Return [x, y] of the center of cell containing provided text 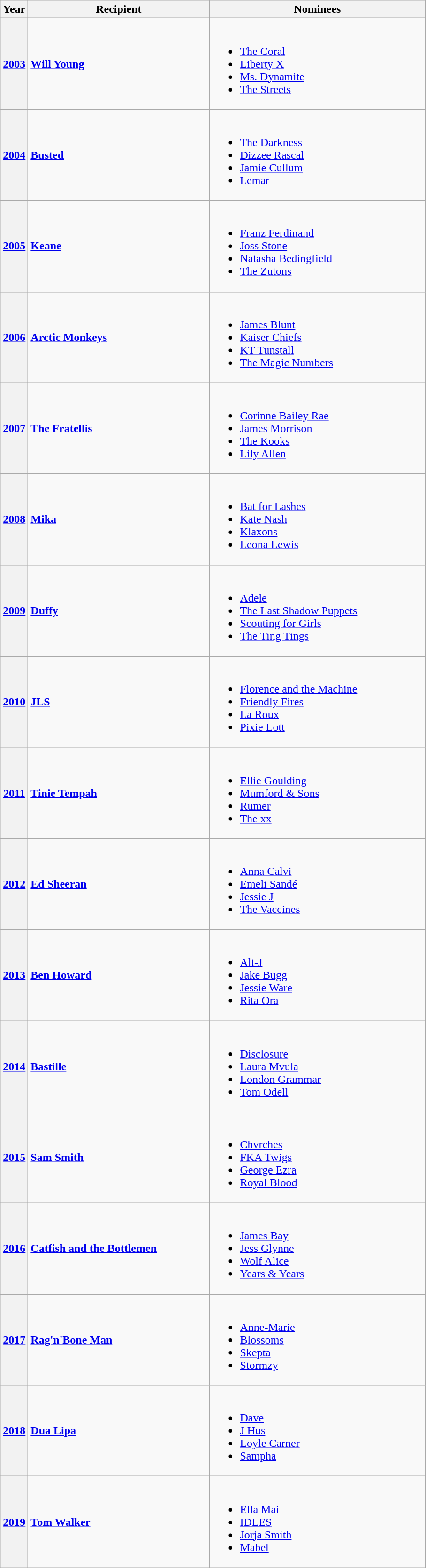
Corinne Bailey RaeJames MorrisonThe KooksLily Allen [317, 428]
2015 [14, 1158]
DaveJ HusLoyle CarnerSampha [317, 1431]
2013 [14, 975]
Nominees [317, 9]
2009 [14, 610]
Recipient [119, 9]
Sam Smith [119, 1158]
Duffy [119, 610]
2008 [14, 519]
Ed Sheeran [119, 884]
Tinie Tempah [119, 793]
2016 [14, 1249]
2017 [14, 1340]
Ellie GouldingMumford & SonsRumerThe xx [317, 793]
AdeleThe Last Shadow PuppetsScouting for GirlsThe Ting Tings [317, 610]
Ella MaiIDLESJorja SmithMabel [317, 1522]
Ben Howard [119, 975]
Arctic Monkeys [119, 337]
Will Young [119, 64]
Anna CalviEmeli SandéJessie JThe Vaccines [317, 884]
The DarknessDizzee RascalJamie CullumLemar [317, 155]
Bat for LashesKate NashKlaxonsLeona Lewis [317, 519]
Busted [119, 155]
2004 [14, 155]
2005 [14, 246]
James BayJess GlynneWolf AliceYears & Years [317, 1249]
Tom Walker [119, 1522]
2012 [14, 884]
ChvrchesFKA TwigsGeorge EzraRoyal Blood [317, 1158]
2011 [14, 793]
Keane [119, 246]
The Fratellis [119, 428]
Alt-JJake BuggJessie WareRita Ora [317, 975]
Rag'n'Bone Man [119, 1340]
2019 [14, 1522]
The CoralLiberty XMs. DynamiteThe Streets [317, 64]
Anne-MarieBlossomsSkeptaStormzy [317, 1340]
2014 [14, 1066]
Franz FerdinandJoss StoneNatasha BedingfieldThe Zutons [317, 246]
Florence and the MachineFriendly FiresLa RouxPixie Lott [317, 702]
DisclosureLaura MvulaLondon GrammarTom Odell [317, 1066]
James BluntKaiser ChiefsKT TunstallThe Magic Numbers [317, 337]
2018 [14, 1431]
2007 [14, 428]
Year [14, 9]
2003 [14, 64]
Mika [119, 519]
Bastille [119, 1066]
2006 [14, 337]
2010 [14, 702]
JLS [119, 702]
Dua Lipa [119, 1431]
Catfish and the Bottlemen [119, 1249]
